Identify which cell holds the provided text, then report its (X, Y) central coordinate. 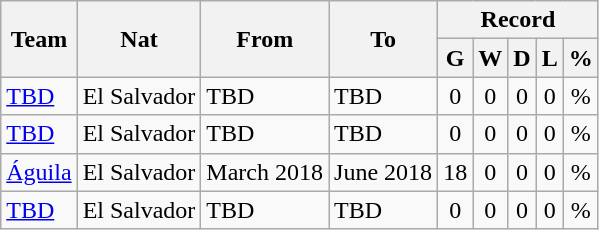
Nat (139, 39)
Team (39, 39)
Record (518, 20)
L (550, 58)
March 2018 (265, 172)
To (384, 39)
W (490, 58)
D (522, 58)
June 2018 (384, 172)
From (265, 39)
18 (456, 172)
Águila (39, 172)
G (456, 58)
